Extract the (X, Y) coordinate from the center of the cell holding the provided text.  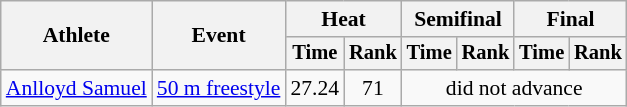
Heat (343, 19)
71 (373, 88)
Semifinal (458, 19)
Final (570, 19)
did not advance (514, 88)
Athlete (76, 36)
50 m freestyle (219, 88)
Event (219, 36)
27.24 (314, 88)
Anlloyd Samuel (76, 88)
